For the text-containing cell, return its midpoint in [X, Y] coordinate format. 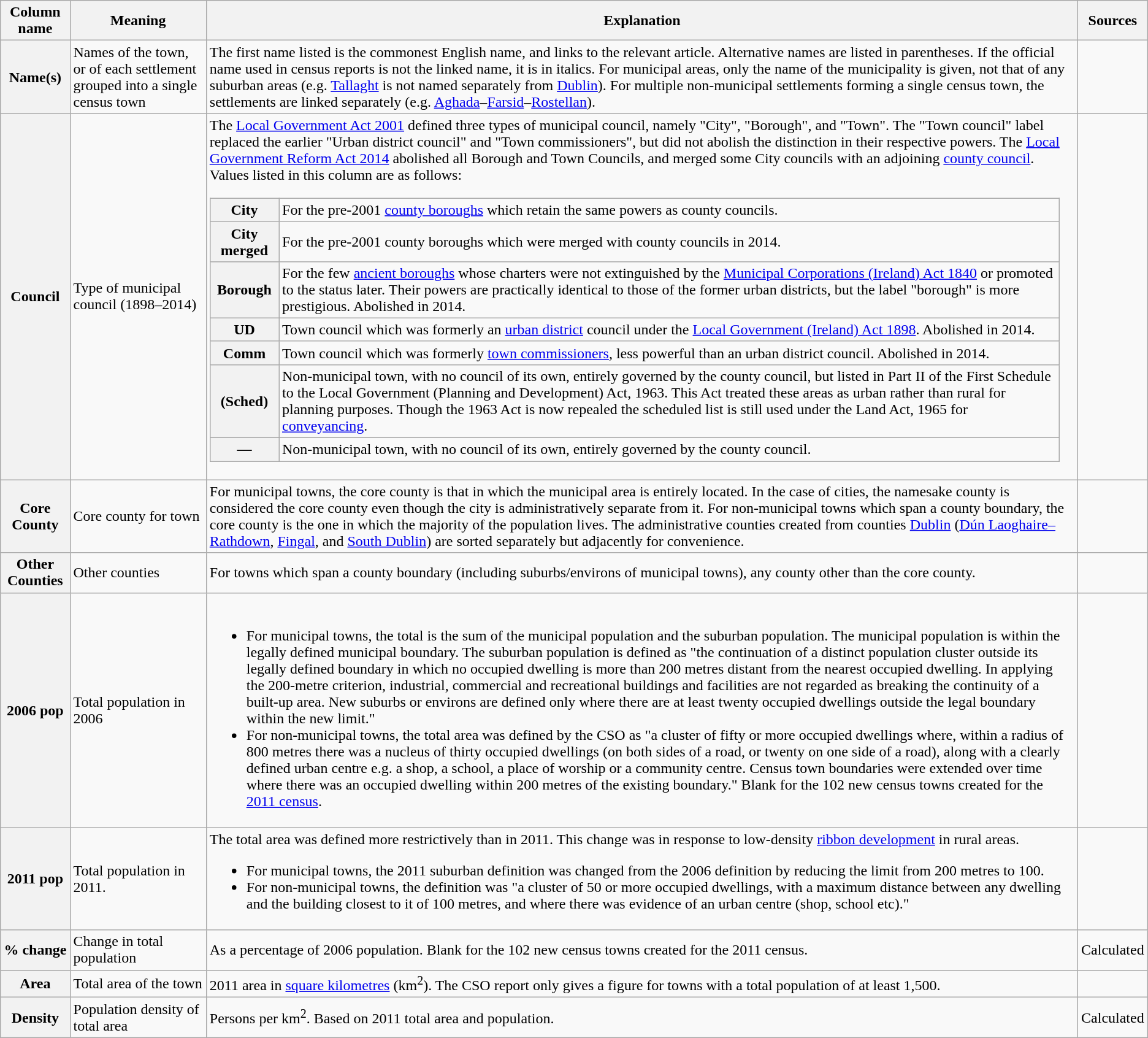
Column name [36, 21]
For the pre-2001 county boroughs which retain the same powers as county councils. [668, 210]
Explanation [641, 21]
Total area of the town [138, 984]
Core County [36, 517]
Council [36, 297]
Persons per km2. Based on 2011 total area and population. [641, 1017]
Type of municipal council (1898–2014) [138, 297]
2006 pop [36, 710]
Town council which was formerly an urban district council under the Local Government (Ireland) Act 1898. Abolished in 2014. [668, 329]
Comm [245, 353]
Density [36, 1017]
Population density of total area [138, 1017]
Total population in 2011. [138, 878]
Names of the town, or of each settlement grouped into a single census town [138, 77]
Core county for town [138, 517]
Change in total population [138, 950]
City merged [245, 242]
For towns which span a county boundary (including suburbs/environs of municipal towns), any county other than the core county. [641, 573]
2011 pop [36, 878]
Area [36, 984]
UD [245, 329]
Sources [1113, 21]
Other counties [138, 573]
Borough [245, 290]
% change [36, 950]
For the pre-2001 county boroughs which were merged with county councils in 2014. [668, 242]
(Sched) [245, 401]
City [245, 210]
Non-municipal town, with no council of its own, entirely governed by the county council. [668, 450]
Total population in 2006 [138, 710]
— [245, 450]
As a percentage of 2006 population. Blank for the 102 new census towns created for the 2011 census. [641, 950]
2011 area in square kilometres (km2). The CSO report only gives a figure for towns with a total population of at least 1,500. [641, 984]
Town council which was formerly town commissioners, less powerful than an urban district council. Abolished in 2014. [668, 353]
Name(s) [36, 77]
Meaning [138, 21]
Other Counties [36, 573]
